Return (x, y) of the center of cell containing provided text 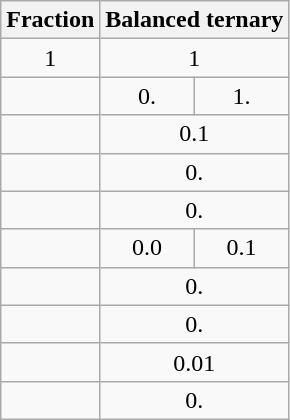
1. (242, 96)
Fraction (50, 20)
0.0 (148, 248)
0.01 (194, 362)
Balanced ternary (194, 20)
